For the text-containing cell, return its midpoint in [X, Y] coordinate format. 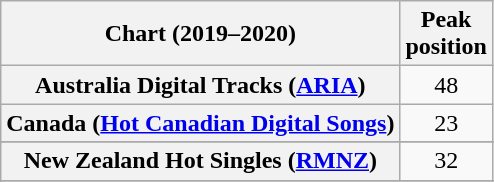
48 [446, 85]
New Zealand Hot Singles (RMNZ) [200, 161]
23 [446, 123]
Chart (2019–2020) [200, 34]
Australia Digital Tracks (ARIA) [200, 85]
32 [446, 161]
Peakposition [446, 34]
Canada (Hot Canadian Digital Songs) [200, 123]
